Locate the cell with the specified text and output its [X, Y] center coordinate. 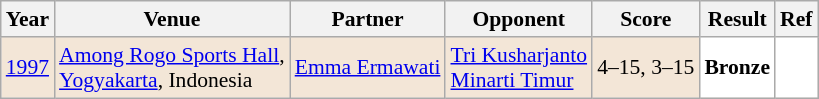
Among Rogo Sports Hall,Yogyakarta, Indonesia [172, 68]
Bronze [737, 68]
1997 [28, 68]
Tri Kusharjanto Minarti Timur [518, 68]
Partner [368, 19]
4–15, 3–15 [646, 68]
Score [646, 19]
Ref [796, 19]
Opponent [518, 19]
Venue [172, 19]
Year [28, 19]
Result [737, 19]
Emma Ermawati [368, 68]
